Return [x, y] of the center of cell containing provided text 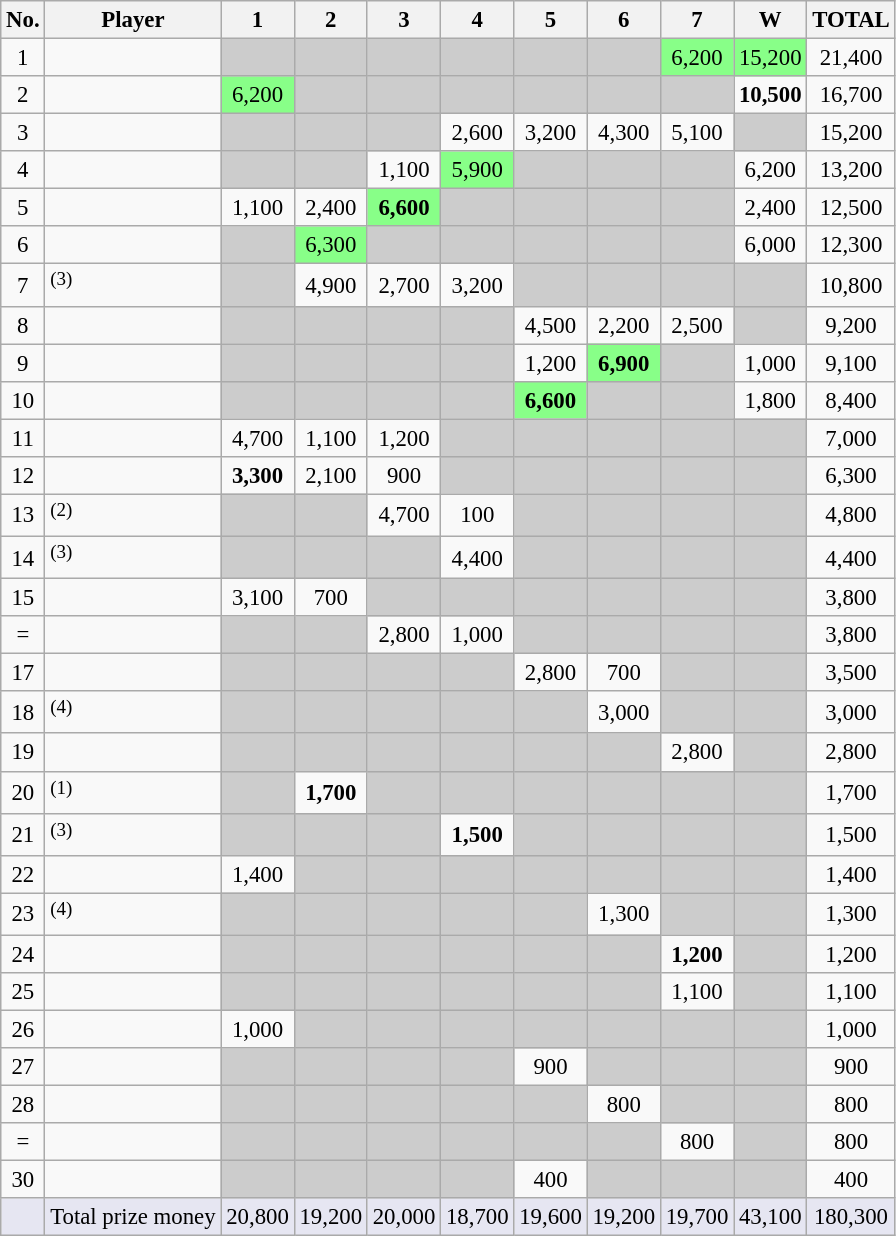
4,300 [624, 133]
2,500 [696, 325]
25 [23, 992]
22 [23, 875]
12 [23, 476]
26 [23, 1030]
2,700 [404, 285]
19,600 [550, 1217]
9,200 [851, 325]
5,100 [696, 133]
14 [23, 557]
43,100 [770, 1217]
21,400 [851, 58]
10,500 [770, 95]
17 [23, 673]
180,300 [851, 1217]
12,500 [851, 208]
13 [23, 515]
(2) [133, 515]
(1) [133, 792]
Player [133, 20]
Total prize money [133, 1217]
6,000 [770, 245]
4,500 [550, 325]
18 [23, 712]
28 [23, 1105]
4,900 [330, 285]
6,900 [624, 363]
9 [23, 363]
10,800 [851, 285]
20,000 [404, 1217]
30 [23, 1180]
9,100 [851, 363]
1,800 [770, 400]
24 [23, 954]
13,200 [851, 170]
7,000 [851, 438]
2,200 [624, 325]
8,400 [851, 400]
5,900 [478, 170]
20 [23, 792]
W [770, 20]
21 [23, 834]
20,800 [258, 1217]
100 [478, 515]
TOTAL [851, 20]
10 [23, 400]
27 [23, 1067]
2,600 [478, 133]
4,800 [851, 515]
3,500 [851, 673]
8 [23, 325]
12,300 [851, 245]
3,100 [258, 598]
16,700 [851, 95]
18,700 [478, 1217]
19 [23, 753]
No. [23, 20]
15 [23, 598]
11 [23, 438]
2,100 [330, 476]
19,700 [696, 1217]
3,300 [258, 476]
23 [23, 914]
